Determine the (X, Y) coordinate at the center of the cell enclosing the given text.  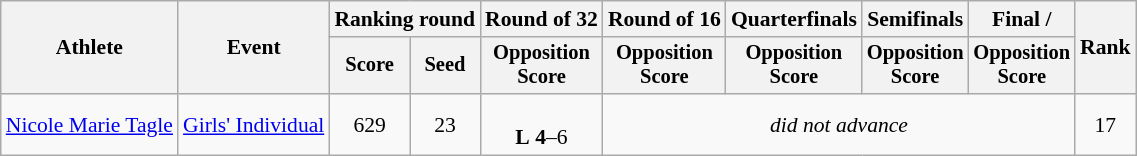
Score (370, 66)
Semifinals (916, 19)
Rank (1106, 48)
Athlete (90, 48)
23 (445, 124)
Final / (1022, 19)
Seed (445, 66)
Ranking round (404, 19)
did not advance (839, 124)
629 (370, 124)
Nicole Marie Tagle (90, 124)
Round of 32 (542, 19)
Event (254, 48)
17 (1106, 124)
Girls' Individual (254, 124)
Quarterfinals (794, 19)
L 4–6 (542, 124)
Round of 16 (664, 19)
